Return (X, Y) of the center of cell containing provided text 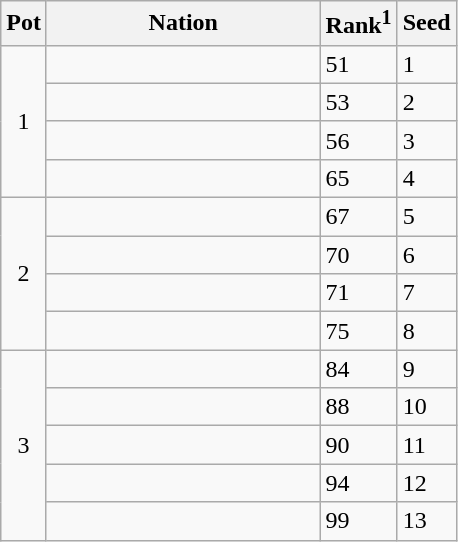
4 (426, 178)
13 (426, 521)
53 (358, 102)
Nation (183, 24)
71 (358, 293)
9 (426, 369)
75 (358, 331)
51 (358, 64)
67 (358, 217)
6 (426, 255)
Seed (426, 24)
84 (358, 369)
Pot (24, 24)
8 (426, 331)
11 (426, 445)
88 (358, 407)
56 (358, 140)
99 (358, 521)
10 (426, 407)
90 (358, 445)
7 (426, 293)
70 (358, 255)
Rank1 (358, 24)
5 (426, 217)
94 (358, 483)
65 (358, 178)
12 (426, 483)
